Identify which cell holds the provided text, then report its [x, y] central coordinate. 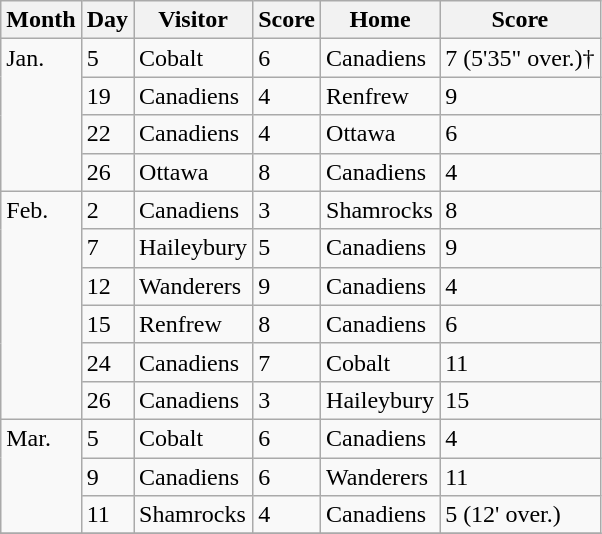
Home [380, 20]
Visitor [194, 20]
Day [107, 20]
2 [107, 210]
12 [107, 286]
Mar. [41, 476]
24 [107, 362]
Feb. [41, 305]
22 [107, 134]
5 (12' over.) [520, 515]
19 [107, 96]
Month [41, 20]
7 (5'35" over.)† [520, 58]
Jan. [41, 115]
